From the cell containing the given text, extract its center point as (x, y) coordinate. 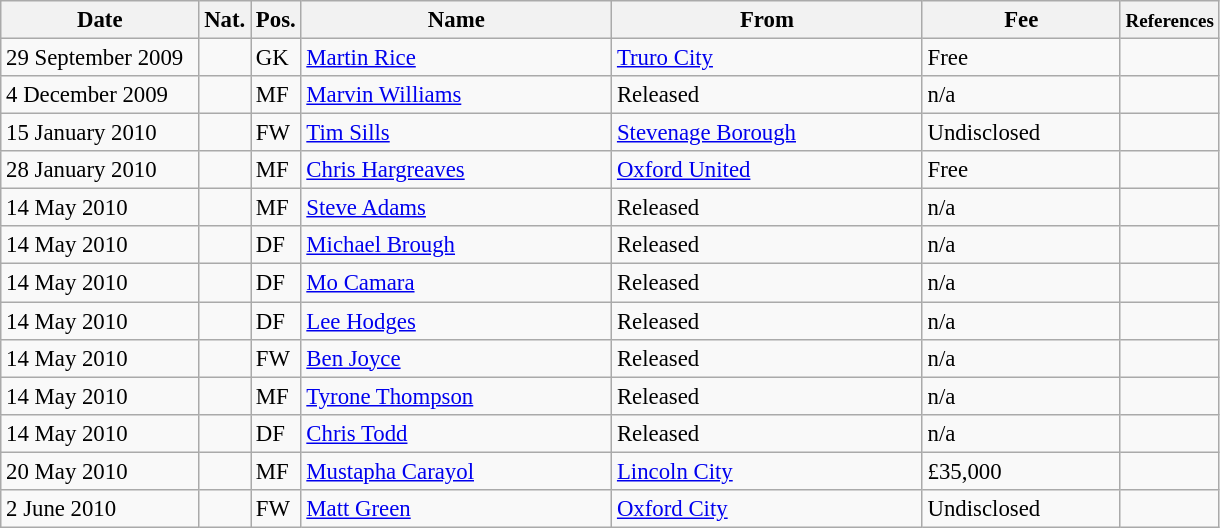
Name (456, 20)
Nat. (225, 20)
Mustapha Carayol (456, 471)
Date (100, 20)
GK (276, 58)
Steve Adams (456, 208)
Truro City (768, 58)
2 June 2010 (100, 509)
20 May 2010 (100, 471)
Chris Todd (456, 433)
Tyrone Thompson (456, 396)
Ben Joyce (456, 358)
Stevenage Borough (768, 133)
Mo Camara (456, 283)
Oxford City (768, 509)
15 January 2010 (100, 133)
Michael Brough (456, 245)
Chris Hargreaves (456, 170)
4 December 2009 (100, 95)
28 January 2010 (100, 170)
Marvin Williams (456, 95)
References (1170, 20)
Martin Rice (456, 58)
Lee Hodges (456, 321)
From (768, 20)
Oxford United (768, 170)
Matt Green (456, 509)
Tim Sills (456, 133)
£35,000 (1021, 471)
Pos. (276, 20)
Fee (1021, 20)
Lincoln City (768, 471)
29 September 2009 (100, 58)
